Scan for the cell matching the given text and deliver its (X, Y) coordinate at center. 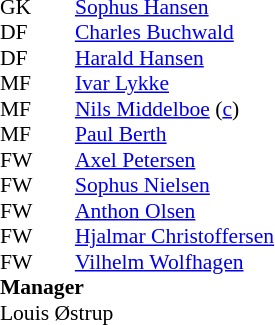
Manager (137, 287)
Harald Hansen (174, 58)
Ivar Lykke (174, 83)
Hjalmar Christoffersen (174, 237)
Vilhelm Wolfhagen (174, 262)
Sophus Nielsen (174, 185)
Paul Berth (174, 135)
Charles Buchwald (174, 33)
Nils Middelboe (c) (174, 109)
Anthon Olsen (174, 211)
Axel Petersen (174, 160)
